For the text-containing cell, return its midpoint in [x, y] coordinate format. 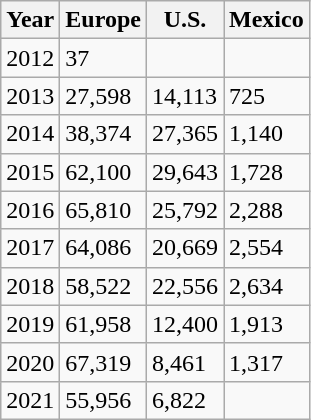
61,958 [104, 324]
38,374 [104, 134]
2021 [30, 400]
27,365 [184, 134]
14,113 [184, 96]
37 [104, 58]
22,556 [184, 286]
12,400 [184, 324]
25,792 [184, 210]
2020 [30, 362]
2012 [30, 58]
1,913 [267, 324]
2,634 [267, 286]
29,643 [184, 172]
27,598 [104, 96]
2014 [30, 134]
20,669 [184, 248]
2019 [30, 324]
64,086 [104, 248]
U.S. [184, 20]
62,100 [104, 172]
6,822 [184, 400]
1,140 [267, 134]
8,461 [184, 362]
55,956 [104, 400]
58,522 [104, 286]
2016 [30, 210]
Europe [104, 20]
2,554 [267, 248]
67,319 [104, 362]
1,728 [267, 172]
2015 [30, 172]
Year [30, 20]
Mexico [267, 20]
725 [267, 96]
1,317 [267, 362]
2018 [30, 286]
65,810 [104, 210]
2013 [30, 96]
2,288 [267, 210]
2017 [30, 248]
